Output the [x, y] coordinate of the center of the cell containing the given text.  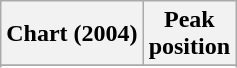
Peakposition [189, 34]
Chart (2004) [72, 34]
